From the cell containing the given text, extract its center point as (x, y) coordinate. 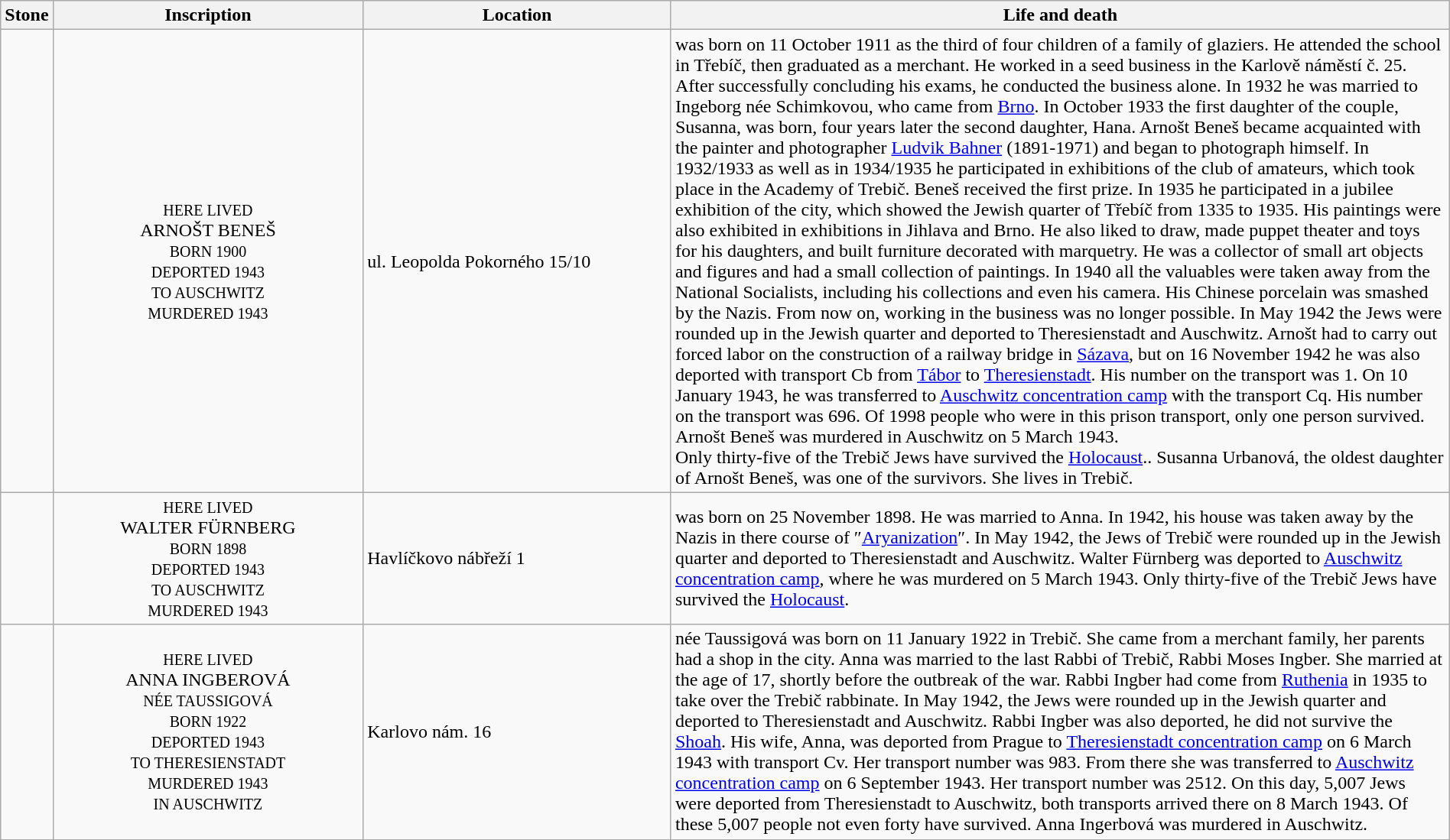
HERE LIVEDWALTER FÜRNBERGBORN 1898DEPORTED 1943TO AUSCHWITZMURDERED 1943 (208, 558)
HERE LIVEDANNA INGBEROVÁNÉE TAUSSIGOVÁBORN 1922DEPORTED 1943TO THERESIENSTADTMURDERED 1943IN AUSCHWITZ (208, 732)
HERE LIVEDARNOŠT BENEŠBORN 1900DEPORTED 1943TO AUSCHWITZMURDERED 1943 (208, 261)
Inscription (208, 15)
Stone (27, 15)
Life and death (1060, 15)
Location (517, 15)
Havlíčkovo nábřeží 1 (517, 558)
Karlovo nám. 16 (517, 732)
ul. Leopolda Pokorného 15/10 (517, 261)
